Search for the cell housing the specified text and yield its (X, Y) center coordinate. 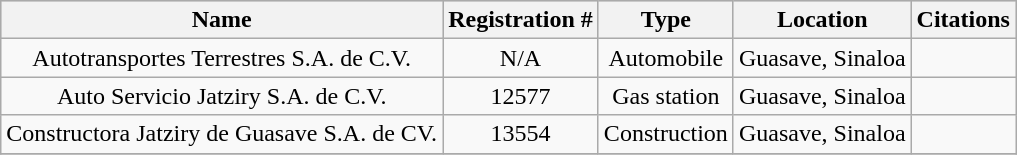
13554 (521, 134)
N/A (521, 58)
Construction (666, 134)
Registration # (521, 20)
Citations (963, 20)
Name (222, 20)
Gas station (666, 96)
Location (822, 20)
Autotransportes Terrestres S.A. de C.V. (222, 58)
Auto Servicio Jatziry S.A. de C.V. (222, 96)
Automobile (666, 58)
Constructora Jatziry de Guasave S.A. de CV. (222, 134)
12577 (521, 96)
Type (666, 20)
